Find where the given text appears and provide that cell's center as (X, Y) coordinate. 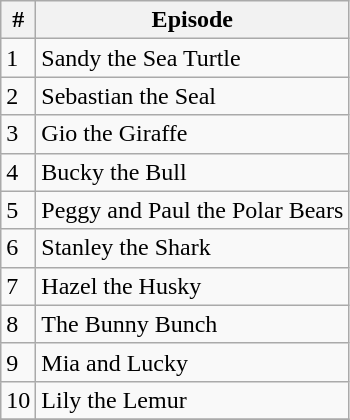
Hazel the Husky (192, 286)
The Bunny Bunch (192, 324)
# (18, 20)
Stanley the Shark (192, 248)
Mia and Lucky (192, 362)
Gio the Giraffe (192, 134)
1 (18, 58)
Sandy the Sea Turtle (192, 58)
Lily the Lemur (192, 400)
9 (18, 362)
4 (18, 172)
Episode (192, 20)
2 (18, 96)
3 (18, 134)
Bucky the Bull (192, 172)
6 (18, 248)
7 (18, 286)
10 (18, 400)
Sebastian the Seal (192, 96)
5 (18, 210)
8 (18, 324)
Peggy and Paul the Polar Bears (192, 210)
